Scan for the cell matching the given text and deliver its [X, Y] coordinate at center. 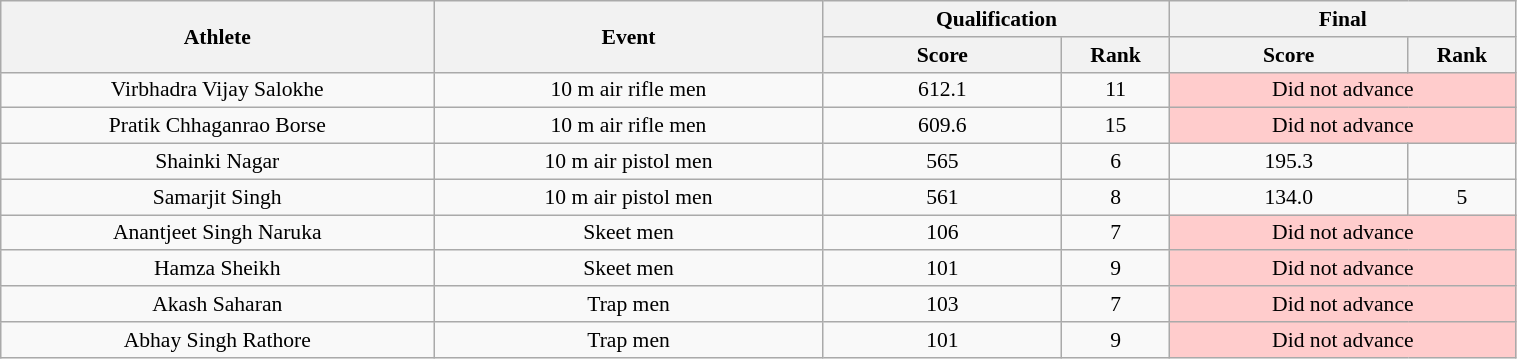
11 [1115, 90]
Virbhadra Vijay Salokhe [218, 90]
8 [1115, 197]
561 [942, 197]
Hamza Sheikh [218, 269]
Abhay Singh Rathore [218, 340]
Athlete [218, 36]
Samarjit Singh [218, 197]
15 [1115, 126]
134.0 [1289, 197]
612.1 [942, 90]
195.3 [1289, 162]
Anantjeet Singh Naruka [218, 233]
106 [942, 233]
103 [942, 304]
Final [1343, 19]
565 [942, 162]
5 [1462, 197]
Pratik Chhaganrao Borse [218, 126]
Event [629, 36]
Shainki Nagar [218, 162]
609.6 [942, 126]
Qualification [996, 19]
6 [1115, 162]
Akash Saharan [218, 304]
